For the text-containing cell, return its midpoint in (X, Y) coordinate format. 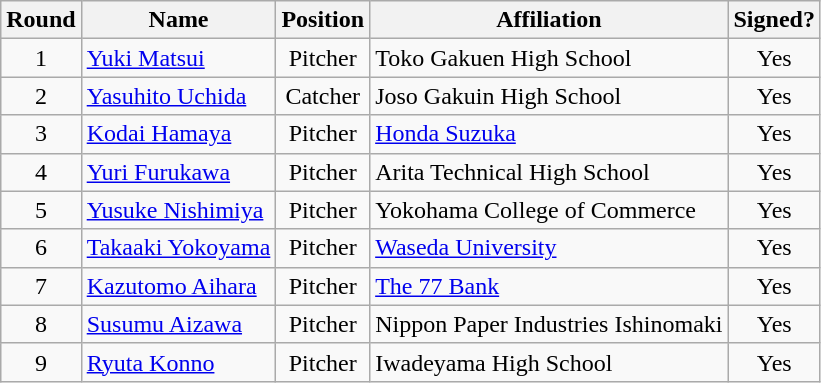
Yusuke Nishimiya (178, 210)
1 (41, 58)
Catcher (323, 96)
Nippon Paper Industries Ishinomaki (549, 324)
Yuki Matsui (178, 58)
Affiliation (549, 20)
Yuri Furukawa (178, 172)
Signed? (774, 20)
Ryuta Konno (178, 362)
Susumu Aizawa (178, 324)
The 77 Bank (549, 286)
5 (41, 210)
3 (41, 134)
8 (41, 324)
Honda Suzuka (549, 134)
9 (41, 362)
Name (178, 20)
2 (41, 96)
Takaaki Yokoyama (178, 248)
Iwadeyama High School (549, 362)
6 (41, 248)
Yasuhito Uchida (178, 96)
Yokohama College of Commerce (549, 210)
Kodai Hamaya (178, 134)
7 (41, 286)
Toko Gakuen High School (549, 58)
Joso Gakuin High School (549, 96)
4 (41, 172)
Arita Technical High School (549, 172)
Round (41, 20)
Waseda University (549, 248)
Position (323, 20)
Kazutomo Aihara (178, 286)
